For the text-containing cell, return its midpoint in (x, y) coordinate format. 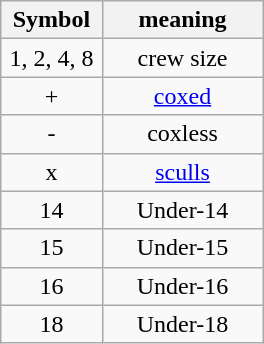
1, 2, 4, 8 (52, 58)
x (52, 172)
15 (52, 248)
Under-16 (182, 286)
coxless (182, 134)
crew size (182, 58)
Under-15 (182, 248)
coxed (182, 96)
Under-18 (182, 324)
- (52, 134)
sculls (182, 172)
+ (52, 96)
Under-14 (182, 210)
14 (52, 210)
16 (52, 286)
meaning (182, 20)
Symbol (52, 20)
18 (52, 324)
